Detect which cell encompasses the target text, then output its (X, Y) center coordinate. 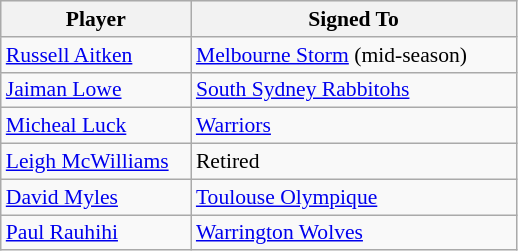
Melbourne Storm (mid-season) (354, 55)
South Sydney Rabbitohs (354, 90)
Micheal Luck (96, 126)
Player (96, 19)
Paul Rauhihi (96, 233)
Jaiman Lowe (96, 90)
Leigh McWilliams (96, 162)
Warriors (354, 126)
Toulouse Olympique (354, 197)
Retired (354, 162)
David Myles (96, 197)
Russell Aitken (96, 55)
Warrington Wolves (354, 233)
Signed To (354, 19)
